Locate the cell with the specified text and output its [X, Y] center coordinate. 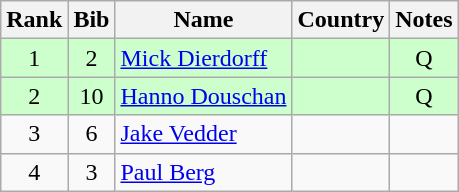
4 [34, 172]
Rank [34, 20]
Jake Vedder [204, 134]
Country [341, 20]
Mick Dierdorff [204, 58]
Bib [92, 20]
6 [92, 134]
Name [204, 20]
Notes [424, 20]
Hanno Douschan [204, 96]
Paul Berg [204, 172]
1 [34, 58]
10 [92, 96]
